Return [x, y] of the center of cell containing provided text 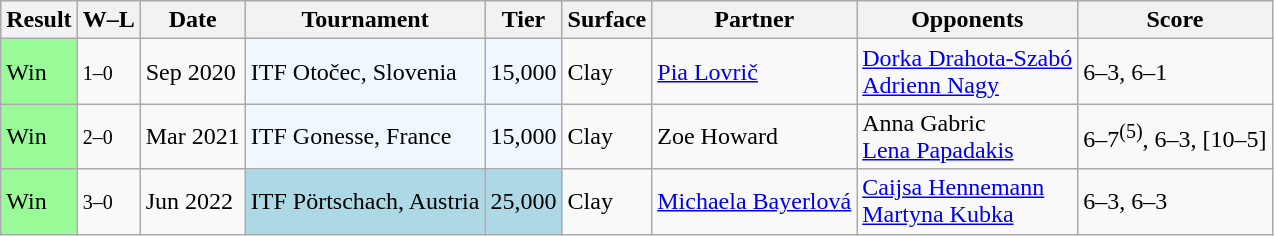
Anna Gabric Lena Papadakis [968, 136]
W–L [108, 20]
Sep 2020 [192, 72]
Partner [754, 20]
6–7(5), 6–3, [10–5] [1175, 136]
Surface [607, 20]
25,000 [524, 202]
ITF Gonesse, France [365, 136]
ITF Otočec, Slovenia [365, 72]
ITF Pörtschach, Austria [365, 202]
Result [39, 20]
Mar 2021 [192, 136]
Michaela Bayerlová [754, 202]
Dorka Drahota-Szabó Adrienn Nagy [968, 72]
Date [192, 20]
Tournament [365, 20]
Score [1175, 20]
2–0 [108, 136]
Tier [524, 20]
Caijsa Hennemann Martyna Kubka [968, 202]
Jun 2022 [192, 202]
6–3, 6–3 [1175, 202]
3–0 [108, 202]
Pia Lovrič [754, 72]
Zoe Howard [754, 136]
Opponents [968, 20]
1–0 [108, 72]
6–3, 6–1 [1175, 72]
